Detect which cell encompasses the target text, then output its [X, Y] center coordinate. 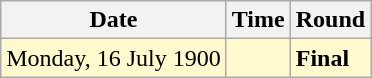
Time [258, 20]
Round [330, 20]
Date [114, 20]
Final [330, 58]
Monday, 16 July 1900 [114, 58]
